Return the [X, Y] coordinate for the center point of the cell that contains the specified text.  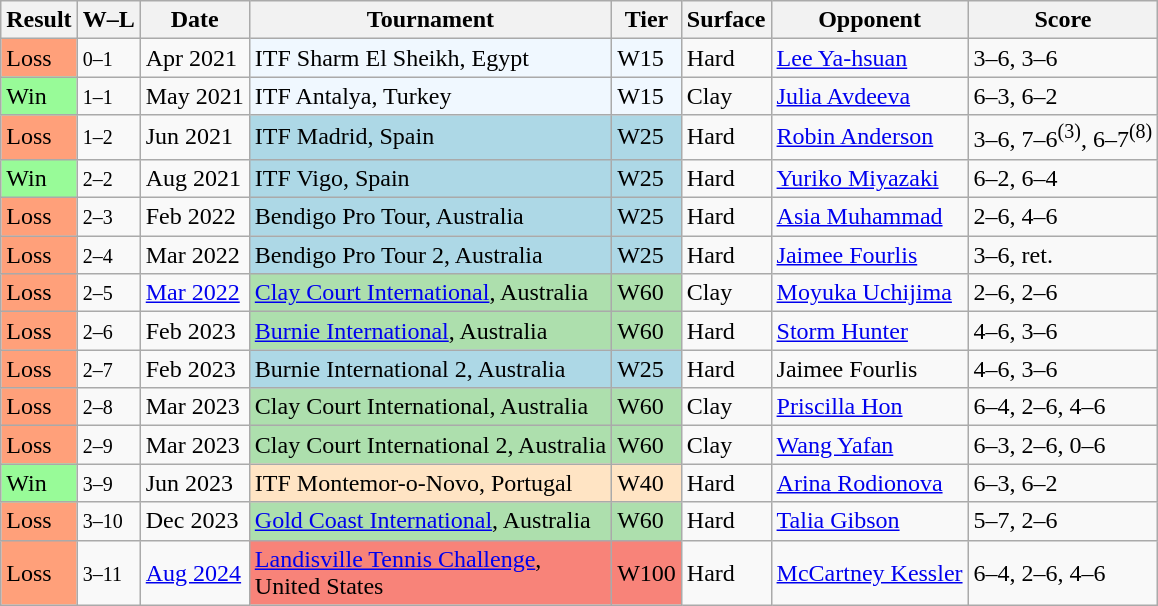
Talia Gibson [870, 521]
Gold Coast International, Australia [430, 521]
2–9 [108, 445]
Dec 2023 [194, 521]
Storm Hunter [870, 331]
ITF Sharm El Sheikh, Egypt [430, 58]
Tier [647, 20]
Priscilla Hon [870, 407]
6–3, 2–6, 0–6 [1063, 445]
Aug 2024 [194, 572]
Jun 2023 [194, 483]
ITF Montemor-o-Novo, Portugal [430, 483]
3–6, 7–6(3), 6–7(8) [1063, 138]
Yuriko Miyazaki [870, 178]
Asia Muhammad [870, 217]
Result [39, 20]
3–6, ret. [1063, 255]
3–11 [108, 572]
1–2 [108, 138]
Aug 2021 [194, 178]
ITF Madrid, Spain [430, 138]
ITF Antalya, Turkey [430, 96]
Apr 2021 [194, 58]
Feb 2022 [194, 217]
3–6, 3–6 [1063, 58]
Burnie International, Australia [430, 331]
2–8 [108, 407]
2–3 [108, 217]
Moyuka Uchijima [870, 293]
Jun 2021 [194, 138]
Clay Court International 2, Australia [430, 445]
5–7, 2–6 [1063, 521]
W100 [647, 572]
Date [194, 20]
2–4 [108, 255]
Score [1063, 20]
1–1 [108, 96]
Julia Avdeeva [870, 96]
Bendigo Pro Tour 2, Australia [430, 255]
0–1 [108, 58]
3–10 [108, 521]
Lee Ya-hsuan [870, 58]
2–5 [108, 293]
Landisville Tennis Challenge,United States [430, 572]
6–2, 6–4 [1063, 178]
3–9 [108, 483]
2–6, 2–6 [1063, 293]
Bendigo Pro Tour, Australia [430, 217]
Tournament [430, 20]
ITF Vigo, Spain [430, 178]
McCartney Kessler [870, 572]
2–2 [108, 178]
2–6 [108, 331]
Surface [726, 20]
W40 [647, 483]
W–L [108, 20]
2–7 [108, 369]
2–6, 4–6 [1063, 217]
May 2021 [194, 96]
Opponent [870, 20]
Robin Anderson [870, 138]
Wang Yafan [870, 445]
Arina Rodionova [870, 483]
Burnie International 2, Australia [430, 369]
